Search for the cell housing the specified text and yield its [X, Y] center coordinate. 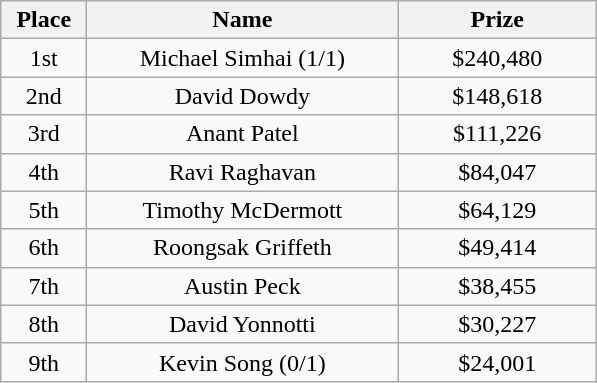
9th [44, 362]
Kevin Song (0/1) [242, 362]
$30,227 [498, 324]
$240,480 [498, 58]
Name [242, 20]
Place [44, 20]
David Dowdy [242, 96]
7th [44, 286]
6th [44, 248]
Michael Simhai (1/1) [242, 58]
$111,226 [498, 134]
$38,455 [498, 286]
$24,001 [498, 362]
5th [44, 210]
3rd [44, 134]
Timothy McDermott [242, 210]
$84,047 [498, 172]
$64,129 [498, 210]
Roongsak Griffeth [242, 248]
Ravi Raghavan [242, 172]
Austin Peck [242, 286]
David Yonnotti [242, 324]
8th [44, 324]
2nd [44, 96]
$148,618 [498, 96]
Prize [498, 20]
Anant Patel [242, 134]
$49,414 [498, 248]
1st [44, 58]
4th [44, 172]
